Return the [X, Y] coordinate for the center point of the cell that contains the specified text.  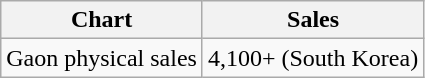
Chart [102, 20]
4,100+ (South Korea) [312, 58]
Sales [312, 20]
Gaon physical sales [102, 58]
